Scan for the cell matching the given text and deliver its [x, y] coordinate at center. 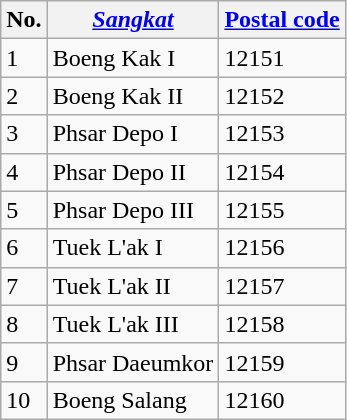
7 [24, 286]
Boeng Salang [133, 400]
Boeng Kak II [133, 96]
12158 [282, 324]
6 [24, 248]
Phsar Depo III [133, 210]
12155 [282, 210]
10 [24, 400]
Phsar Depo I [133, 134]
12154 [282, 172]
1 [24, 58]
2 [24, 96]
4 [24, 172]
5 [24, 210]
8 [24, 324]
3 [24, 134]
Phsar Depo II [133, 172]
Boeng Kak I [133, 58]
Sangkat [133, 20]
Tuek L'ak III [133, 324]
Tuek L'ak II [133, 286]
Postal code [282, 20]
12153 [282, 134]
No. [24, 20]
12160 [282, 400]
Phsar Daeumkor [133, 362]
12156 [282, 248]
12152 [282, 96]
9 [24, 362]
Tuek L'ak I [133, 248]
12151 [282, 58]
12157 [282, 286]
12159 [282, 362]
